From the cell containing the given text, extract its center point as [x, y] coordinate. 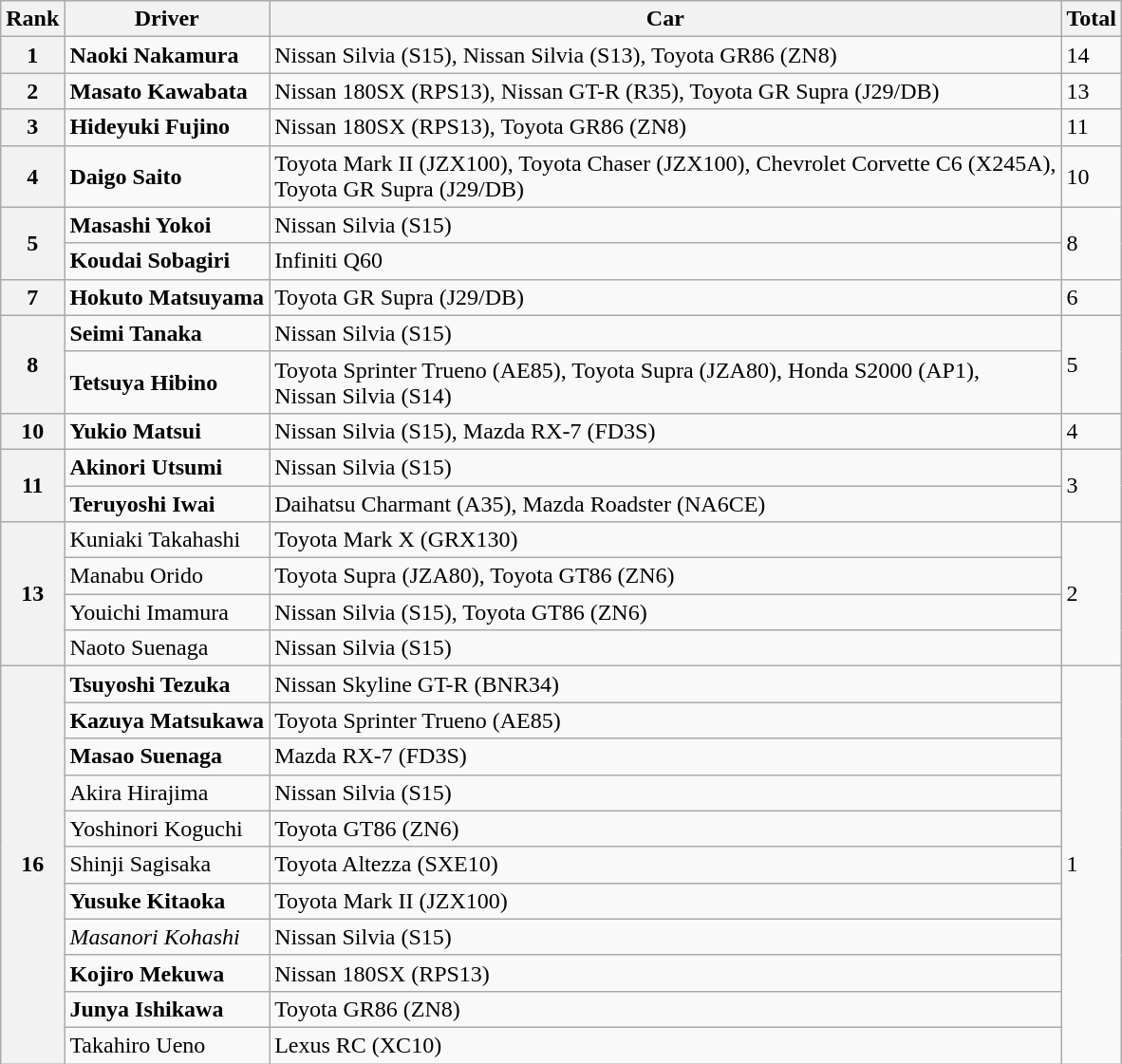
Nissan Silvia (S15), Mazda RX-7 (FD3S) [665, 431]
Driver [167, 19]
7 [32, 297]
Toyota GR Supra (J29/DB) [665, 297]
Toyota Supra (JZA80), Toyota GT86 (ZN6) [665, 576]
Daihatsu Charmant (A35), Mazda Roadster (NA6CE) [665, 504]
Rank [32, 19]
Yukio Matsui [167, 431]
Hokuto Matsuyama [167, 297]
Yusuke Kitaoka [167, 901]
Kojiro Mekuwa [167, 973]
Kuniaki Takahashi [167, 540]
Manabu Orido [167, 576]
Seimi Tanaka [167, 333]
Mazda RX-7 (FD3S) [665, 756]
Lexus RC (XC10) [665, 1045]
Toyota Mark II (JZX100) [665, 901]
Nissan Skyline GT-R (BNR34) [665, 684]
Daigo Saito [167, 177]
Takahiro Ueno [167, 1045]
Nissan 180SX (RPS13), Toyota GR86 (ZN8) [665, 127]
Tetsuya Hibino [167, 382]
Hideyuki Fujino [167, 127]
Masanori Kohashi [167, 937]
Naoto Suenaga [167, 648]
Toyota Mark X (GRX130) [665, 540]
16 [32, 866]
Toyota Sprinter Trueno (AE85) [665, 720]
Toyota Sprinter Trueno (AE85), Toyota Supra (JZA80), Honda S2000 (AP1),Nissan Silvia (S14) [665, 382]
Nissan 180SX (RPS13), Nissan GT-R (R35), Toyota GR Supra (J29/DB) [665, 91]
Youichi Imamura [167, 612]
Masato Kawabata [167, 91]
Koudai Sobagiri [167, 261]
Infiniti Q60 [665, 261]
Car [665, 19]
Masao Suenaga [167, 756]
Akira Hirajima [167, 793]
Nissan 180SX (RPS13) [665, 973]
Shinji Sagisaka [167, 865]
Teruyoshi Iwai [167, 504]
Naoki Nakamura [167, 55]
Toyota Altezza (SXE10) [665, 865]
Yoshinori Koguchi [167, 829]
Masashi Yokoi [167, 225]
Nissan Silvia (S15), Nissan Silvia (S13), Toyota GR86 (ZN8) [665, 55]
14 [1092, 55]
Kazuya Matsukawa [167, 720]
Nissan Silvia (S15), Toyota GT86 (ZN6) [665, 612]
Akinori Utsumi [167, 467]
6 [1092, 297]
Junya Ishikawa [167, 1009]
Tsuyoshi Tezuka [167, 684]
Toyota GT86 (ZN6) [665, 829]
Toyota GR86 (ZN8) [665, 1009]
Total [1092, 19]
Toyota Mark II (JZX100), Toyota Chaser (JZX100), Chevrolet Corvette C6 (X245A),Toyota GR Supra (J29/DB) [665, 177]
